Determine the [x, y] coordinate at the center of the cell enclosing the given text.  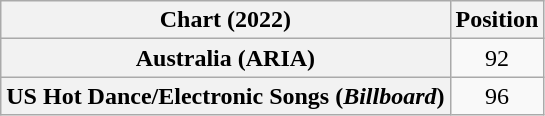
Chart (2022) [226, 20]
96 [497, 96]
92 [497, 58]
Position [497, 20]
US Hot Dance/Electronic Songs (Billboard) [226, 96]
Australia (ARIA) [226, 58]
